Provide the (x, y) coordinate of the cell's center where the given text is located.  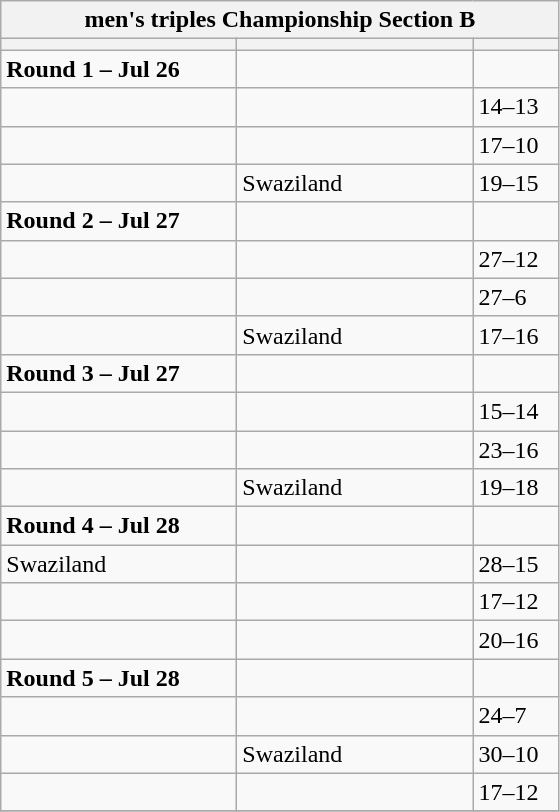
27–6 (516, 297)
Round 3 – Jul 27 (119, 373)
Round 1 – Jul 26 (119, 69)
30–10 (516, 754)
19–15 (516, 183)
28–15 (516, 564)
15–14 (516, 411)
17–16 (516, 335)
17–10 (516, 145)
20–16 (516, 640)
Round 2 – Jul 27 (119, 221)
19–18 (516, 488)
27–12 (516, 259)
23–16 (516, 449)
24–7 (516, 716)
Round 4 – Jul 28 (119, 526)
men's triples Championship Section B (280, 20)
Round 5 – Jul 28 (119, 678)
14–13 (516, 107)
